Output the [x, y] coordinate of the center of the cell containing the given text.  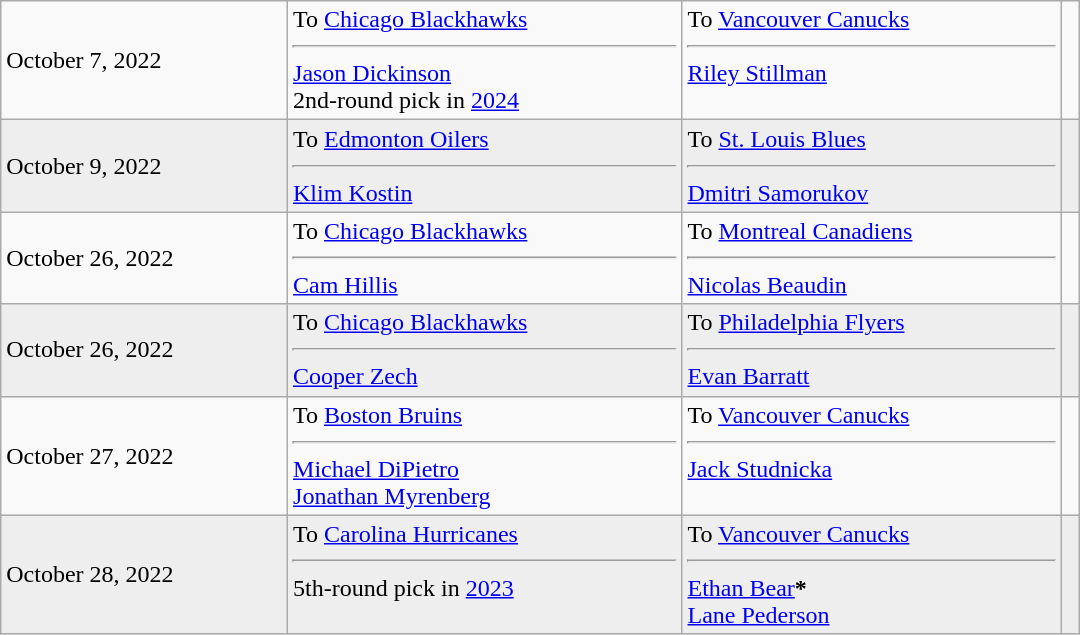
To Philadelphia FlyersEvan Barratt [872, 350]
To Vancouver CanucksEthan Bear*Lane Pederson [872, 574]
To Vancouver CanucksRiley Stillman [872, 60]
To Chicago BlackhawksCooper Zech [485, 350]
To Edmonton OilersKlim Kostin [485, 166]
October 9, 2022 [144, 166]
October 28, 2022 [144, 574]
To Chicago BlackhawksCam Hillis [485, 258]
To Montreal CanadiensNicolas Beaudin [872, 258]
To Carolina Hurricanes5th-round pick in 2023 [485, 574]
To Vancouver CanucksJack Studnicka [872, 456]
To Chicago BlackhawksJason Dickinson2nd-round pick in 2024 [485, 60]
To Boston BruinsMichael DiPietroJonathan Myrenberg [485, 456]
October 27, 2022 [144, 456]
October 7, 2022 [144, 60]
To St. Louis BluesDmitri Samorukov [872, 166]
